Search for the cell housing the specified text and yield its (x, y) center coordinate. 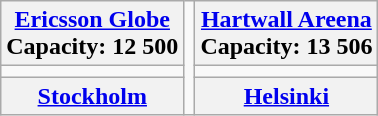
Ericsson GlobeCapacity: 12 500 (92, 34)
Hartwall AreenaCapacity: 13 506 (286, 34)
Stockholm (92, 96)
Helsinki (286, 96)
